From the cell containing the given text, extract its center point as [x, y] coordinate. 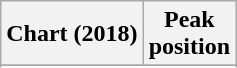
Peakposition [189, 34]
Chart (2018) [72, 34]
